Return (x, y) of the center of cell containing provided text 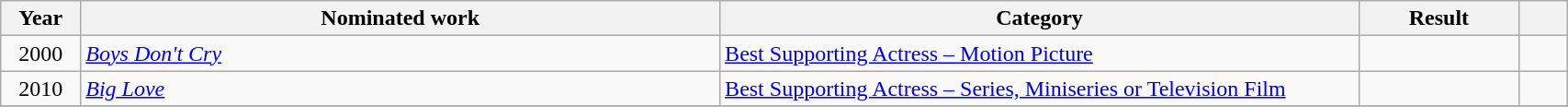
Best Supporting Actress – Series, Miniseries or Television Film (1040, 89)
Result (1438, 18)
Category (1040, 18)
2000 (40, 53)
Boys Don't Cry (400, 53)
Year (40, 18)
Best Supporting Actress – Motion Picture (1040, 53)
Big Love (400, 89)
2010 (40, 89)
Nominated work (400, 18)
